Pinpoint the cell where the given text exists, returning its [X, Y] midpoint coordinate. 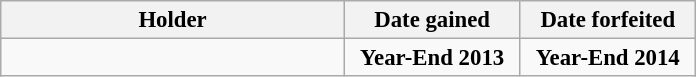
Year-End 2013 [432, 58]
Holder [173, 20]
Date gained [432, 20]
Year-End 2014 [608, 58]
Date forfeited [608, 20]
